Search for the cell housing the specified text and yield its (X, Y) center coordinate. 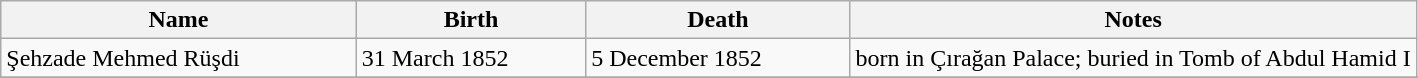
Notes (1133, 20)
Birth (470, 20)
31 March 1852 (470, 58)
Şehzade Mehmed Rüşdi (179, 58)
Name (179, 20)
Death (718, 20)
born in Çırağan Palace; buried in Tomb of Abdul Hamid I (1133, 58)
5 December 1852 (718, 58)
